Return [X, Y] of the center of cell containing provided text 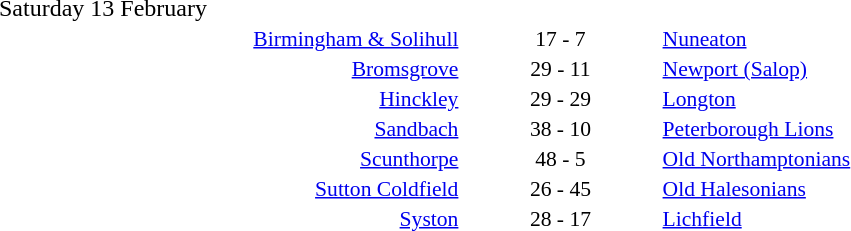
38 - 10 [560, 128]
26 - 45 [560, 188]
29 - 29 [560, 98]
29 - 11 [560, 68]
48 - 5 [560, 158]
17 - 7 [560, 38]
